Scan for the cell matching the given text and deliver its [x, y] coordinate at center. 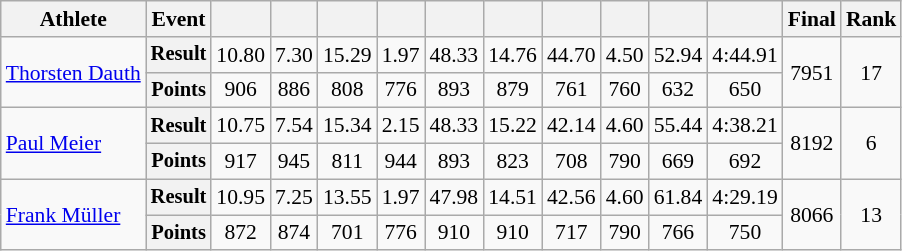
750 [744, 233]
4:29.19 [744, 197]
811 [348, 162]
47.98 [454, 197]
15.29 [348, 55]
14.51 [512, 197]
Event [179, 19]
886 [294, 90]
874 [294, 233]
4.50 [625, 55]
15.22 [512, 126]
8192 [812, 144]
906 [240, 90]
7.54 [294, 126]
708 [572, 162]
2.15 [401, 126]
823 [512, 162]
761 [572, 90]
17 [872, 72]
10.95 [240, 197]
44.70 [572, 55]
4:44.91 [744, 55]
42.14 [572, 126]
8066 [812, 214]
Final [812, 19]
917 [240, 162]
52.94 [678, 55]
872 [240, 233]
Rank [872, 19]
Paul Meier [74, 144]
692 [744, 162]
7951 [812, 72]
14.76 [512, 55]
879 [512, 90]
808 [348, 90]
15.34 [348, 126]
Thorsten Dauth [74, 72]
701 [348, 233]
61.84 [678, 197]
7.30 [294, 55]
6 [872, 144]
10.80 [240, 55]
717 [572, 233]
650 [744, 90]
766 [678, 233]
Frank Müller [74, 214]
760 [625, 90]
669 [678, 162]
55.44 [678, 126]
10.75 [240, 126]
7.25 [294, 197]
944 [401, 162]
632 [678, 90]
13.55 [348, 197]
42.56 [572, 197]
Athlete [74, 19]
13 [872, 214]
4:38.21 [744, 126]
945 [294, 162]
